Output the [x, y] coordinate of the center of the cell containing the given text.  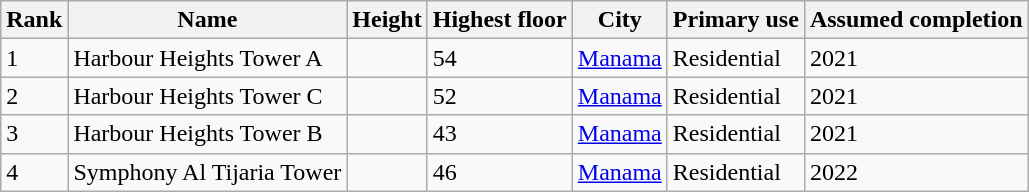
Height [387, 20]
1 [34, 58]
52 [500, 96]
Symphony Al Tijaria Tower [208, 172]
4 [34, 172]
Primary use [736, 20]
Harbour Heights Tower C [208, 96]
Name [208, 20]
Rank [34, 20]
Harbour Heights Tower B [208, 134]
2 [34, 96]
City [620, 20]
3 [34, 134]
2022 [916, 172]
Highest floor [500, 20]
Harbour Heights Tower A [208, 58]
43 [500, 134]
Assumed completion [916, 20]
54 [500, 58]
46 [500, 172]
